Identify which cell holds the provided text, then report its (X, Y) central coordinate. 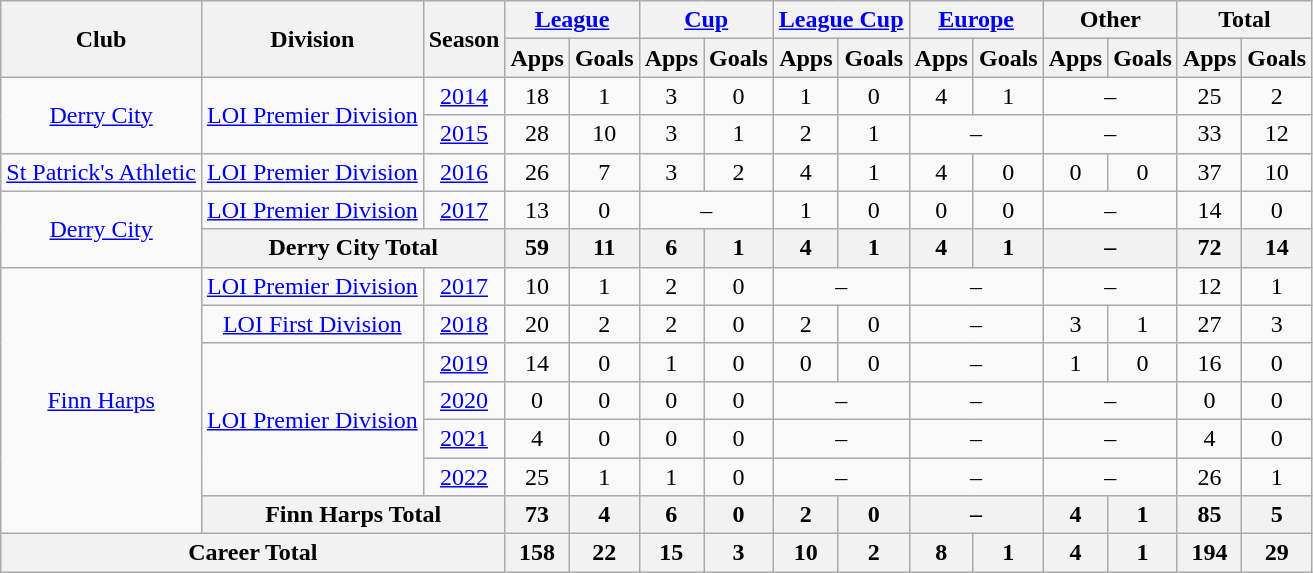
Total (1244, 20)
20 (537, 324)
8 (941, 553)
15 (671, 553)
72 (1209, 248)
7 (604, 172)
22 (604, 553)
16 (1209, 362)
Division (312, 39)
Europe (976, 20)
5 (1277, 515)
Season (464, 39)
18 (537, 96)
2020 (464, 400)
League (572, 20)
37 (1209, 172)
28 (537, 134)
2022 (464, 477)
33 (1209, 134)
11 (604, 248)
27 (1209, 324)
85 (1209, 515)
St Patrick's Athletic (102, 172)
29 (1277, 553)
2014 (464, 96)
2021 (464, 438)
League Cup (841, 20)
Cup (706, 20)
LOI First Division (312, 324)
73 (537, 515)
2015 (464, 134)
194 (1209, 553)
158 (537, 553)
Finn Harps (102, 400)
Other (1110, 20)
Finn Harps Total (352, 515)
59 (537, 248)
Career Total (253, 553)
Club (102, 39)
13 (537, 210)
2019 (464, 362)
2018 (464, 324)
2016 (464, 172)
Derry City Total (352, 248)
